Return (X, Y) of the center of cell containing provided text 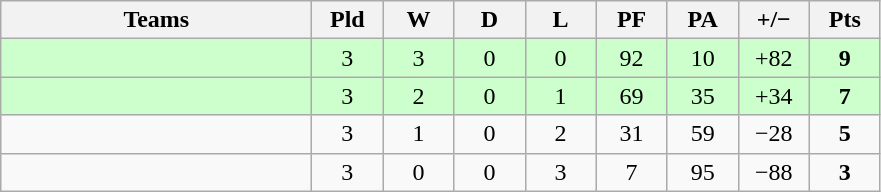
−88 (774, 172)
Pts (844, 20)
35 (702, 96)
Teams (156, 20)
+/− (774, 20)
D (490, 20)
Pld (348, 20)
92 (632, 58)
PF (632, 20)
31 (632, 134)
+34 (774, 96)
5 (844, 134)
9 (844, 58)
W (418, 20)
59 (702, 134)
+82 (774, 58)
PA (702, 20)
−28 (774, 134)
69 (632, 96)
95 (702, 172)
L (560, 20)
10 (702, 58)
